Search for the cell housing the specified text and yield its [x, y] center coordinate. 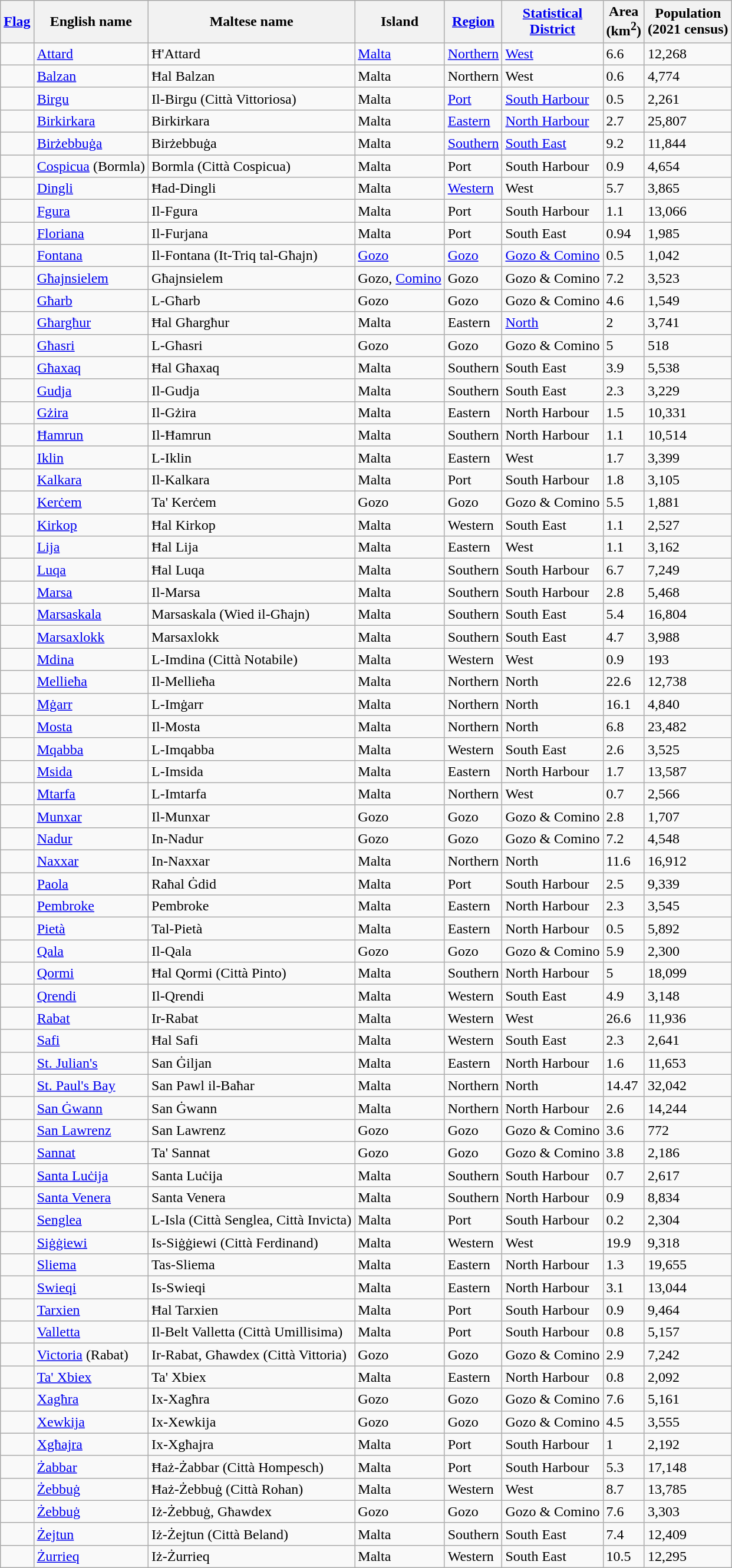
11,844 [688, 144]
Pietà [91, 929]
11,936 [688, 1018]
In-Nadur [252, 839]
Ix-Xewkija [252, 1422]
Mġarr [91, 704]
Iż-Żejtun (Città Beland) [252, 1534]
10,331 [688, 412]
L-Imtarfa [252, 794]
Iż-Żurrieq [252, 1556]
2.5 [624, 884]
Xagħra [91, 1399]
Għargħur [91, 323]
L-Isla (Città Senglea, Città Invicta) [252, 1220]
26.6 [624, 1018]
14.47 [624, 1085]
Ħal Għargħur [252, 323]
16.1 [624, 704]
Paola [91, 884]
Mqabba [91, 749]
5,161 [688, 1399]
2,617 [688, 1175]
Sannat [91, 1153]
L-Imqabba [252, 749]
5.9 [624, 951]
0.6 [624, 76]
Victoria (Rabat) [91, 1355]
Maltese name [252, 22]
5.7 [624, 189]
Population(2021 census) [688, 22]
Il-Ħamrun [252, 435]
Marsa [91, 592]
4.6 [624, 301]
Ħal Safi [252, 1041]
Ħal Luqa [252, 570]
Iż-Żebbuġ, Għawdex [252, 1511]
193 [688, 659]
2.7 [624, 121]
3,229 [688, 390]
Xewkija [91, 1422]
4.9 [624, 996]
9.2 [624, 144]
Ta' Sannat [252, 1153]
Ħal Kirkop [252, 525]
Bormla (Città Cospicua) [252, 166]
Flag [17, 22]
4.7 [624, 637]
5,892 [688, 929]
16,804 [688, 615]
2,527 [688, 525]
772 [688, 1130]
Ir-Rabat, Għawdex (Città Vittoria) [252, 1355]
2,304 [688, 1220]
Cospicua (Bormla) [91, 166]
Ħamrun [91, 435]
3,399 [688, 457]
Valletta [91, 1332]
Ħal Tarxien [252, 1310]
Ir-Rabat [252, 1018]
Ta' Kerċem [252, 503]
0.2 [624, 1220]
3,523 [688, 278]
5,538 [688, 368]
5.5 [624, 503]
Kerċem [91, 503]
San Ġiljan [252, 1063]
Ħaż-Żebbuġ (Città Rohan) [252, 1489]
12,295 [688, 1556]
2,641 [688, 1041]
Attard [91, 54]
13,066 [688, 211]
3.6 [624, 1130]
Ħal Balzan [252, 76]
Kalkara [91, 480]
3.1 [624, 1288]
8.7 [624, 1489]
11.6 [624, 861]
Is-Swieqi [252, 1288]
Ix-Xagħra [252, 1399]
6.6 [624, 54]
10.5 [624, 1556]
Siġġiewi [91, 1243]
Gżira [91, 412]
9,318 [688, 1243]
11,653 [688, 1063]
14,244 [688, 1108]
Mdina [91, 659]
L-Għasri [252, 345]
19,655 [688, 1265]
Marsaskala (Wied il-Għajn) [252, 615]
Qrendi [91, 996]
Għaxaq [91, 368]
L-Għarb [252, 301]
1,707 [688, 816]
Ħaż-Żabbar (Città Hompesch) [252, 1467]
6.8 [624, 727]
1,042 [688, 256]
In-Naxxar [252, 861]
4,548 [688, 839]
Munxar [91, 816]
StatisticalDistrict [553, 22]
13,587 [688, 771]
Il-Gudja [252, 390]
Ix-Xgħajra [252, 1444]
3,741 [688, 323]
2 [624, 323]
1,549 [688, 301]
Żejtun [91, 1534]
7.4 [624, 1534]
Il-Belt Valletta (Città Umillisima) [252, 1332]
St. Julian's [91, 1063]
L-Imsida [252, 771]
Żabbar [91, 1467]
3,555 [688, 1422]
Swieqi [91, 1288]
Naxxar [91, 861]
3.9 [624, 368]
Xgħajra [91, 1444]
8,834 [688, 1197]
23,482 [688, 727]
Sliema [91, 1265]
1,881 [688, 503]
10,514 [688, 435]
Tal-Pietà [252, 929]
Kirkop [91, 525]
Għasri [91, 345]
Balzan [91, 76]
13,785 [688, 1489]
25,807 [688, 121]
12,738 [688, 682]
1 [624, 1444]
Qormi [91, 973]
16,912 [688, 861]
7,249 [688, 570]
4,654 [688, 166]
Il-Munxar [252, 816]
1.8 [624, 480]
Il-Kalkara [252, 480]
Ħ'Attard [252, 54]
Il-Qala [252, 951]
2,300 [688, 951]
Qala [91, 951]
Tas-Sliema [252, 1265]
Floriana [91, 233]
Ħal Għaxaq [252, 368]
Fgura [91, 211]
St. Paul's Bay [91, 1085]
22.6 [624, 682]
3,105 [688, 480]
Il-Mellieħa [252, 682]
Il-Mosta [252, 727]
Il-Birgu (Città Vittoriosa) [252, 98]
4,774 [688, 76]
Mellieħa [91, 682]
1,985 [688, 233]
Ħad-Dingli [252, 189]
4.5 [624, 1422]
Mosta [91, 727]
5.4 [624, 615]
Safi [91, 1041]
Raħal Ġdid [252, 884]
Mtarfa [91, 794]
5,157 [688, 1332]
1.3 [624, 1265]
English name [91, 22]
L-Imġarr [252, 704]
3,988 [688, 637]
12,409 [688, 1534]
1.6 [624, 1063]
Iklin [91, 457]
L-Iklin [252, 457]
12,268 [688, 54]
Area(km2) [624, 22]
1.5 [624, 412]
Island [400, 22]
Il-Fgura [252, 211]
2.9 [624, 1355]
Lija [91, 547]
Tarxien [91, 1310]
Dingli [91, 189]
3,148 [688, 996]
32,042 [688, 1085]
2,261 [688, 98]
Il-Qrendi [252, 996]
Ħal Lija [252, 547]
17,148 [688, 1467]
Marsaskala [91, 615]
5,468 [688, 592]
2,192 [688, 1444]
Msida [91, 771]
19.9 [624, 1243]
9,339 [688, 884]
3,865 [688, 189]
L-Imdina (Città Notabile) [252, 659]
Il-Fontana (It-Triq tal-Għajn) [252, 256]
Żurrieq [91, 1556]
Gozo, Comino [400, 278]
Birgu [91, 98]
San Pawl il-Baħar [252, 1085]
6.7 [624, 570]
Fontana [91, 256]
Nadur [91, 839]
518 [688, 345]
Senglea [91, 1220]
Is-Siġġiewi (Città Ferdinand) [252, 1243]
5.3 [624, 1467]
3,545 [688, 906]
Il-Gżira [252, 412]
3.8 [624, 1153]
Għarb [91, 301]
18,099 [688, 973]
0.94 [624, 233]
3,162 [688, 547]
4,840 [688, 704]
13,044 [688, 1288]
2,186 [688, 1153]
Gudja [91, 390]
Luqa [91, 570]
7,242 [688, 1355]
3,525 [688, 749]
Ħal Qormi (Città Pinto) [252, 973]
3,303 [688, 1511]
Rabat [91, 1018]
Il-Furjana [252, 233]
Il-Marsa [252, 592]
2,092 [688, 1377]
Region [473, 22]
9,464 [688, 1310]
2,566 [688, 794]
